Extract the (x, y) coordinate from the center of the cell holding the provided text.  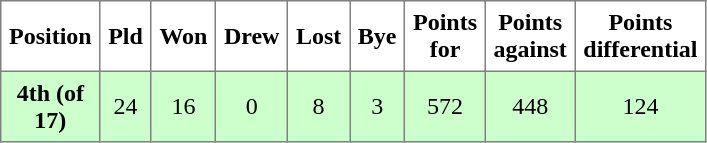
3 (378, 106)
572 (446, 106)
448 (530, 106)
Lost (319, 36)
Drew (252, 36)
Bye (378, 36)
124 (640, 106)
Position (50, 36)
Won (184, 36)
Points against (530, 36)
Points for (446, 36)
4th (of 17) (50, 106)
24 (126, 106)
16 (184, 106)
Points differential (640, 36)
Pld (126, 36)
8 (319, 106)
0 (252, 106)
